Locate the cell with the specified text and output its (X, Y) center coordinate. 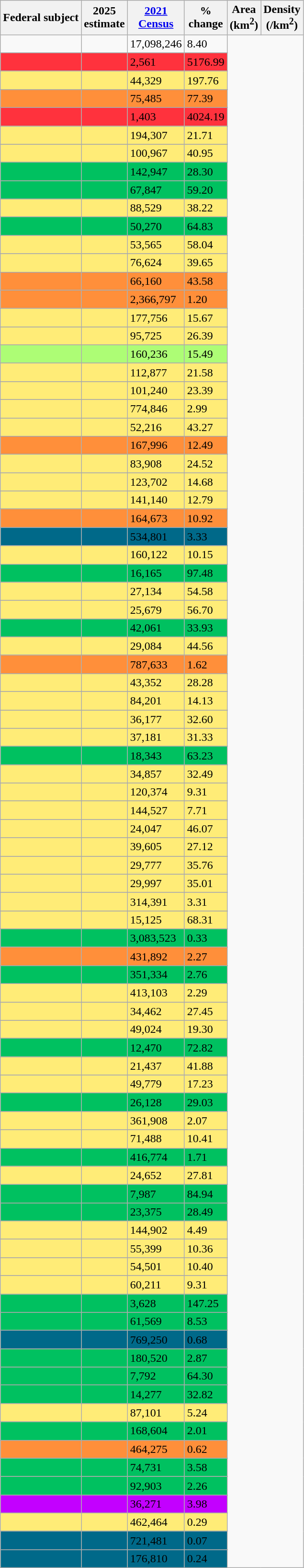
2.76 (206, 974)
35.76 (206, 865)
787,633 (156, 664)
351,334 (156, 974)
180,520 (156, 1358)
10.15 (206, 555)
49,024 (156, 1030)
177,756 (156, 317)
112,877 (156, 372)
0.62 (206, 1449)
33.93 (206, 628)
24,652 (156, 1175)
0.24 (206, 1558)
14.68 (206, 482)
49,779 (156, 1084)
10.41 (206, 1139)
413,103 (156, 993)
25,679 (156, 609)
77.39 (206, 98)
54.58 (206, 591)
12.49 (206, 445)
167,996 (156, 445)
15.67 (206, 317)
7,987 (156, 1194)
64.83 (206, 226)
24,047 (156, 829)
88,529 (156, 208)
61,569 (156, 1322)
29,997 (156, 883)
8.53 (206, 1322)
54,501 (156, 1266)
26.39 (206, 336)
19.30 (206, 1030)
37,181 (156, 737)
Federal subject (41, 18)
43,352 (156, 682)
21.71 (206, 135)
27.12 (206, 847)
38.22 (206, 208)
56.70 (206, 609)
95,725 (156, 336)
2,366,797 (156, 299)
0.29 (206, 1522)
0.33 (206, 938)
32.49 (206, 774)
4024.19 (206, 117)
83,908 (156, 464)
464,275 (156, 1449)
3.33 (206, 537)
194,307 (156, 135)
7.71 (206, 810)
Density(/km2) (282, 18)
84,201 (156, 701)
21.58 (206, 372)
3,083,523 (156, 938)
92,903 (156, 1486)
58.04 (206, 245)
29,777 (156, 865)
534,801 (156, 537)
12,470 (156, 1048)
1.71 (206, 1157)
144,902 (156, 1230)
Area(km2) (244, 18)
14,277 (156, 1394)
1.62 (206, 664)
3.58 (206, 1467)
53,565 (156, 245)
66,160 (156, 281)
164,673 (156, 518)
147.25 (206, 1303)
39.65 (206, 263)
2.29 (206, 993)
39,605 (156, 847)
10.40 (206, 1266)
100,967 (156, 153)
5.24 (206, 1413)
23,375 (156, 1212)
27.81 (206, 1175)
32.82 (206, 1394)
29.03 (206, 1102)
2.07 (206, 1121)
68.31 (206, 920)
142,947 (156, 172)
123,702 (156, 482)
721,481 (156, 1540)
144,527 (156, 810)
17.23 (206, 1084)
27.45 (206, 1011)
101,240 (156, 390)
76,624 (156, 263)
28.49 (206, 1212)
55,399 (156, 1248)
416,774 (156, 1157)
14.13 (206, 701)
120,374 (156, 792)
769,250 (156, 1340)
2,561 (156, 62)
314,391 (156, 901)
21,437 (156, 1066)
71,488 (156, 1139)
15,125 (156, 920)
84.94 (206, 1194)
74,731 (156, 1467)
31.33 (206, 737)
10.92 (206, 518)
75,485 (156, 98)
44,329 (156, 80)
2025estimate (104, 18)
46.07 (206, 829)
52,216 (156, 427)
72.82 (206, 1048)
41.88 (206, 1066)
168,604 (156, 1431)
59.20 (206, 190)
176,810 (156, 1558)
16,165 (156, 573)
27,134 (156, 591)
43.58 (206, 281)
431,892 (156, 956)
24.52 (206, 464)
40.95 (206, 153)
3,628 (156, 1303)
141,140 (156, 500)
2021Census (156, 18)
2.99 (206, 409)
26,128 (156, 1102)
50,270 (156, 226)
18,343 (156, 756)
12.79 (206, 500)
64.30 (206, 1376)
34,857 (156, 774)
462,464 (156, 1522)
35.01 (206, 883)
0.07 (206, 1540)
160,236 (156, 354)
8.40 (206, 44)
4.49 (206, 1230)
2.26 (206, 1486)
32.60 (206, 719)
23.39 (206, 390)
0.68 (206, 1340)
3.98 (206, 1504)
87,101 (156, 1413)
3.31 (206, 901)
36,177 (156, 719)
63.23 (206, 756)
1.20 (206, 299)
28.30 (206, 172)
2.01 (206, 1431)
197.76 (206, 80)
2.27 (206, 956)
160,122 (156, 555)
34,462 (156, 1011)
28.28 (206, 682)
%change (206, 18)
97.48 (206, 573)
36,271 (156, 1504)
1,403 (156, 117)
361,908 (156, 1121)
10.36 (206, 1248)
44.56 (206, 646)
43.27 (206, 427)
60,211 (156, 1285)
5176.99 (206, 62)
2.87 (206, 1358)
67,847 (156, 190)
29,084 (156, 646)
7,792 (156, 1376)
17,098,246 (156, 44)
774,846 (156, 409)
42,061 (156, 628)
15.49 (206, 354)
